For the text-containing cell, return its midpoint in [X, Y] coordinate format. 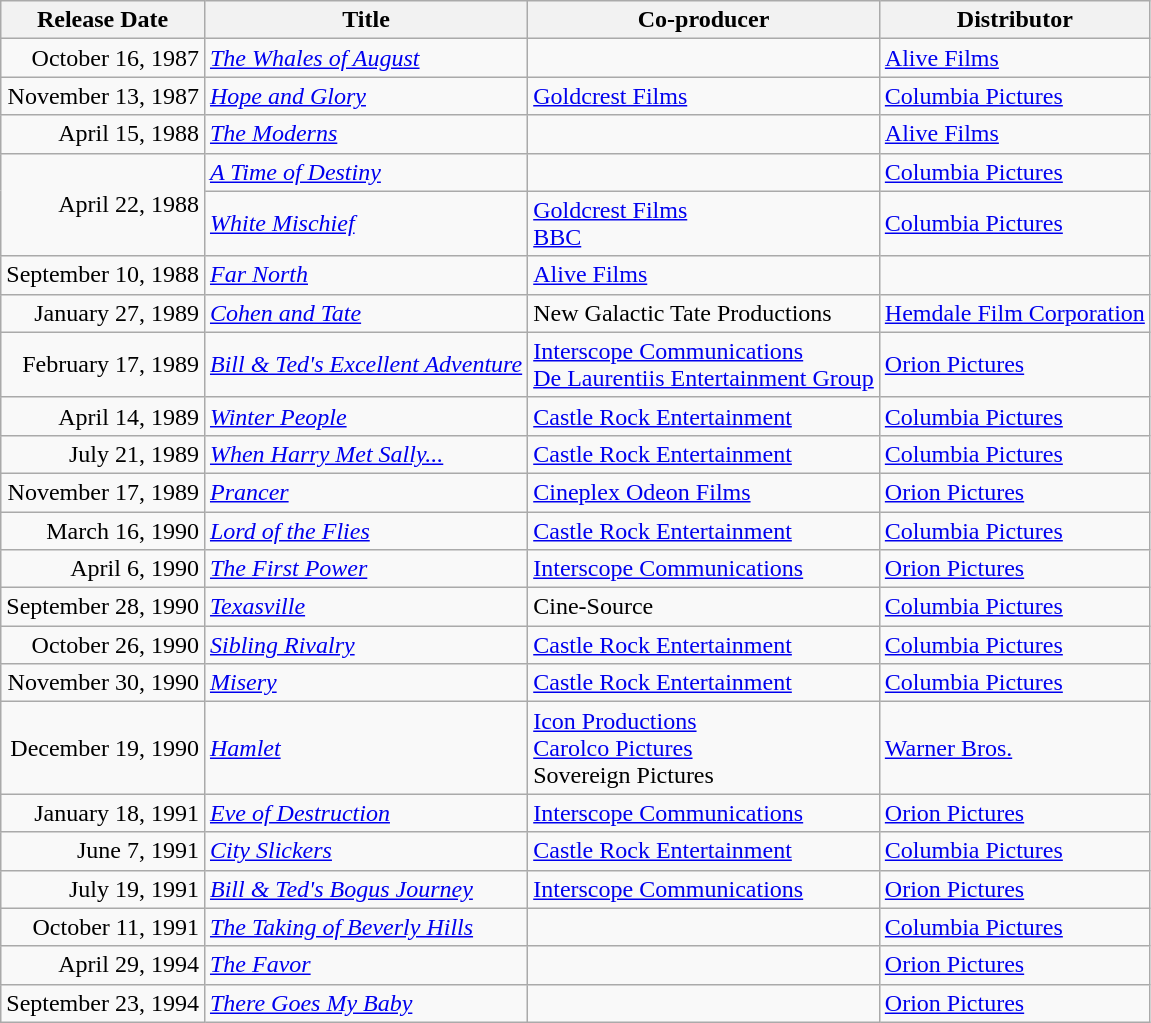
When Harry Met Sally... [366, 454]
White Mischief [366, 224]
Sibling Rivalry [366, 645]
Distributor [1014, 20]
July 21, 1989 [103, 454]
April 14, 1989 [103, 416]
City Slickers [366, 851]
Co-producer [704, 20]
Hope and Glory [366, 96]
March 16, 1990 [103, 531]
Release Date [103, 20]
A Time of Destiny [366, 172]
December 19, 1990 [103, 748]
Texasville [366, 607]
Far North [366, 275]
The Moderns [366, 134]
Interscope CommunicationsDe Laurentiis Entertainment Group [704, 364]
Title [366, 20]
Prancer [366, 492]
Cine-Source [704, 607]
July 19, 1991 [103, 889]
The Whales of August [366, 58]
October 11, 1991 [103, 927]
April 15, 1988 [103, 134]
November 13, 1987 [103, 96]
The First Power [366, 569]
Bill & Ted's Bogus Journey [366, 889]
New Galactic Tate Productions [704, 313]
January 27, 1989 [103, 313]
Icon ProductionsCarolco PicturesSovereign Pictures [704, 748]
Lord of the Flies [366, 531]
October 26, 1990 [103, 645]
February 17, 1989 [103, 364]
There Goes My Baby [366, 1003]
October 16, 1987 [103, 58]
Cineplex Odeon Films [704, 492]
Goldcrest Films [704, 96]
Eve of Destruction [366, 813]
Misery [366, 683]
Winter People [366, 416]
Warner Bros. [1014, 748]
September 28, 1990 [103, 607]
April 22, 1988 [103, 204]
The Favor [366, 965]
Goldcrest FilmsBBC [704, 224]
April 29, 1994 [103, 965]
June 7, 1991 [103, 851]
Hamlet [366, 748]
Cohen and Tate [366, 313]
January 18, 1991 [103, 813]
Bill & Ted's Excellent Adventure [366, 364]
April 6, 1990 [103, 569]
November 17, 1989 [103, 492]
The Taking of Beverly Hills [366, 927]
September 10, 1988 [103, 275]
Hemdale Film Corporation [1014, 313]
November 30, 1990 [103, 683]
September 23, 1994 [103, 1003]
